Capture the cell that displays the provided text and extract its [x, y] central coordinate. 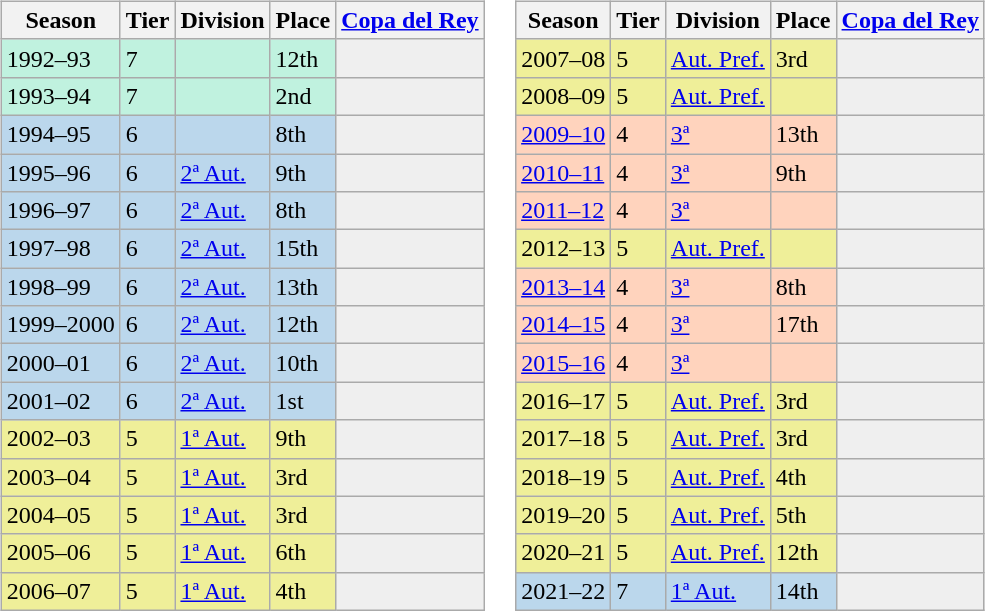
17th [803, 325]
2014–15 [564, 325]
1993–94 [60, 96]
2016–17 [564, 401]
1994–95 [60, 134]
2011–12 [564, 211]
2008–09 [564, 96]
2nd [303, 96]
2021–22 [564, 591]
2000–01 [60, 363]
6th [303, 553]
14th [803, 591]
2020–21 [564, 553]
1992–93 [60, 58]
1995–96 [60, 173]
2010–11 [564, 173]
2002–03 [60, 439]
1st [303, 401]
10th [303, 363]
2007–08 [564, 58]
1998–99 [60, 287]
2017–18 [564, 439]
2015–16 [564, 363]
2001–02 [60, 401]
2004–05 [60, 515]
15th [303, 249]
2003–04 [60, 477]
2013–14 [564, 287]
2005–06 [60, 553]
1999–2000 [60, 325]
2012–13 [564, 249]
1997–98 [60, 249]
2019–20 [564, 515]
2009–10 [564, 134]
2018–19 [564, 477]
5th [803, 515]
2006–07 [60, 591]
1996–97 [60, 211]
